Provide the [X, Y] coordinate of the cell's center where the given text is located.  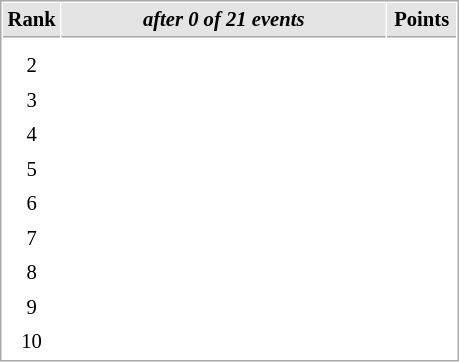
4 [32, 134]
9 [32, 308]
2 [32, 66]
6 [32, 204]
5 [32, 170]
8 [32, 272]
Rank [32, 20]
3 [32, 100]
7 [32, 238]
after 0 of 21 events [224, 20]
Points [422, 20]
10 [32, 342]
